Scan for the cell matching the given text and deliver its [x, y] coordinate at center. 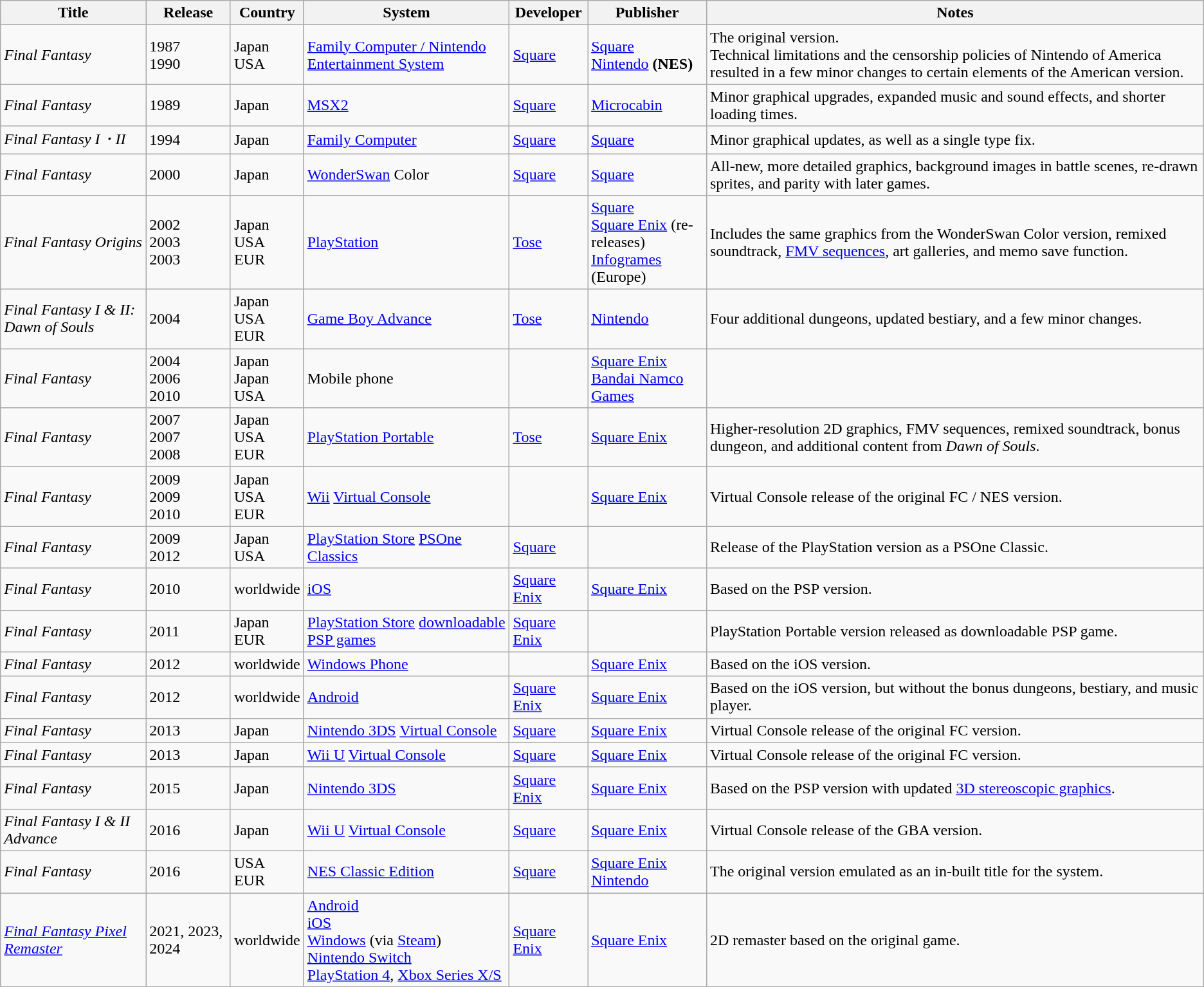
Final Fantasy I & II: Dawn of Souls [73, 319]
2004 [188, 319]
Publisher [647, 13]
2021, 2023, 2024 [188, 940]
JapanEUR [267, 631]
Release [188, 13]
Four additional dungeons, updated bestiary, and a few minor changes. [954, 319]
Title [73, 13]
2010 [188, 589]
Microcabin [647, 106]
20092012 [188, 547]
PlayStation [406, 243]
Minor graphical updates, as well as a single type fix. [954, 140]
200220032003 [188, 243]
Game Boy Advance [406, 319]
Country [267, 13]
Square EnixBandai Namco Games [647, 378]
200720072008 [188, 438]
Windows Phone [406, 664]
2011 [188, 631]
Family Computer / Nintendo Entertainment System [406, 55]
Based on the PSP version. [954, 589]
Final Fantasy I & II Advance [73, 830]
SquareSquare Enix (re-releases)Infogrames (Europe) [647, 243]
PlayStation Store PSOne Classics [406, 547]
Minor graphical upgrades, expanded music and sound effects, and shorter loading times. [954, 106]
200420062010 [188, 378]
Android [406, 697]
Final Fantasy Origins [73, 243]
Nintendo 3DS Virtual Console [406, 730]
Higher-resolution 2D graphics, FMV sequences, remixed soundtrack, bonus dungeon, and additional content from Dawn of Souls. [954, 438]
1994 [188, 140]
The original version emulated as an in-built title for the system. [954, 871]
WonderSwan Color [406, 174]
USAEUR [267, 871]
200920092010 [188, 497]
Mobile phone [406, 378]
Family Computer [406, 140]
MSX2 [406, 106]
PlayStation Store downloadable PSP games [406, 631]
Based on the iOS version. [954, 664]
Includes the same graphics from the WonderSwan Color version, remixed soundtrack, FMV sequences, art galleries, and memo save function. [954, 243]
Nintendo [647, 319]
Based on the PSP version with updated 3D stereoscopic graphics. [954, 788]
PlayStation Portable version released as downloadable PSP game. [954, 631]
SquareNintendo (NES) [647, 55]
1989 [188, 106]
Square EnixNintendo [647, 871]
Developer [549, 13]
Virtual Console release of the GBA version. [954, 830]
System [406, 13]
iOS [406, 589]
Notes [954, 13]
19871990 [188, 55]
Based on the iOS version, but without the bonus dungeons, bestiary, and music player. [954, 697]
All-new, more detailed graphics, background images in battle scenes, re-drawn sprites, and parity with later games. [954, 174]
Virtual Console release of the original FC / NES version. [954, 497]
PlayStation Portable [406, 438]
Wii Virtual Console [406, 497]
JapanJapanUSA [267, 378]
2015 [188, 788]
Nintendo 3DS [406, 788]
NES Classic Edition [406, 871]
AndroidiOSWindows (via Steam)Nintendo SwitchPlayStation 4, Xbox Series X/S [406, 940]
Final Fantasy I・II [73, 140]
Release of the PlayStation version as a PSOne Classic. [954, 547]
2D remaster based on the original game. [954, 940]
Final Fantasy Pixel Remaster [73, 940]
2000 [188, 174]
